Pinpoint the cell where the given text exists, returning its (x, y) midpoint coordinate. 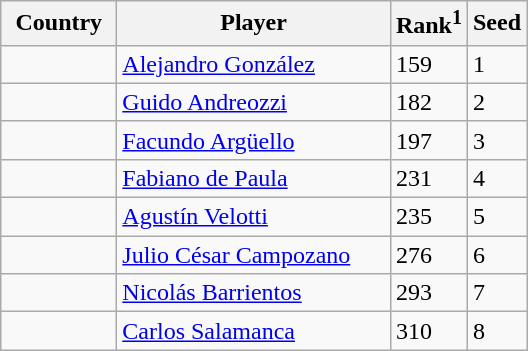
8 (496, 331)
197 (428, 140)
7 (496, 293)
2 (496, 102)
159 (428, 64)
Nicolás Barrientos (254, 293)
Facundo Argüello (254, 140)
231 (428, 178)
293 (428, 293)
5 (496, 217)
4 (496, 178)
Alejandro González (254, 64)
235 (428, 217)
Julio César Campozano (254, 255)
310 (428, 331)
Carlos Salamanca (254, 331)
3 (496, 140)
Rank1 (428, 24)
1 (496, 64)
Player (254, 24)
Country (59, 24)
276 (428, 255)
182 (428, 102)
6 (496, 255)
Fabiano de Paula (254, 178)
Agustín Velotti (254, 217)
Seed (496, 24)
Guido Andreozzi (254, 102)
